Search for the cell housing the specified text and yield its (X, Y) center coordinate. 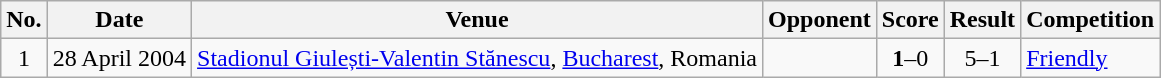
5–1 (982, 58)
No. (24, 20)
Opponent (820, 20)
Result (982, 20)
Stadionul Giulești-Valentin Stănescu, Bucharest, Romania (478, 58)
1–0 (910, 58)
1 (24, 58)
Friendly (1090, 58)
Date (119, 20)
Score (910, 20)
Competition (1090, 20)
Venue (478, 20)
28 April 2004 (119, 58)
